From the cell containing the given text, extract its center point as [x, y] coordinate. 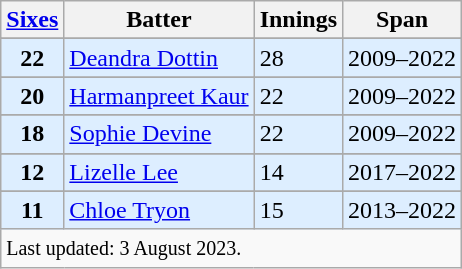
2013–2022 [402, 210]
Deandra Dottin [159, 58]
Sophie Devine [159, 134]
12 [32, 172]
Span [402, 20]
Batter [159, 20]
28 [298, 58]
15 [298, 210]
Harmanpreet Kaur [159, 96]
18 [32, 134]
Lizelle Lee [159, 172]
14 [298, 172]
20 [32, 96]
Last updated: 3 August 2023. [232, 248]
2017–2022 [402, 172]
Innings [298, 20]
Chloe Tryon [159, 210]
Sixes [32, 20]
11 [32, 210]
